From the cell containing the given text, extract its center point as (x, y) coordinate. 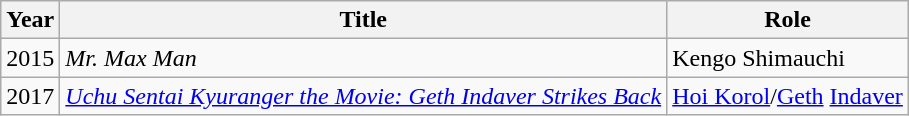
2015 (30, 58)
Kengo Shimauchi (788, 58)
2017 (30, 96)
Mr. Max Man (364, 58)
Role (788, 20)
Uchu Sentai Kyuranger the Movie: Geth Indaver Strikes Back (364, 96)
Hoi Korol/Geth Indaver (788, 96)
Title (364, 20)
Year (30, 20)
